Return the (x, y) coordinate for the center point of the cell that contains the specified text.  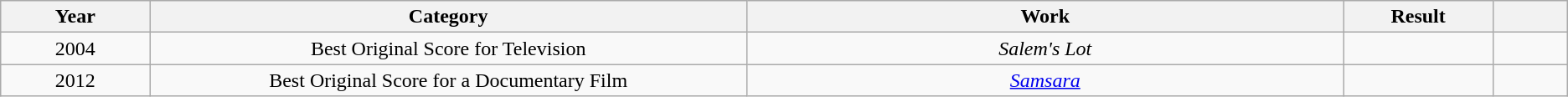
Best Original Score for Television (449, 48)
2004 (75, 48)
Samsara (1045, 80)
Result (1418, 17)
Work (1045, 17)
Best Original Score for a Documentary Film (449, 80)
Year (75, 17)
2012 (75, 80)
Category (449, 17)
Salem's Lot (1045, 48)
